Extract the [X, Y] coordinate from the center of the cell holding the provided text.  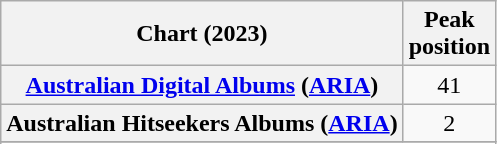
2 [449, 123]
41 [449, 85]
Australian Hitseekers Albums (ARIA) [202, 123]
Australian Digital Albums (ARIA) [202, 85]
Chart (2023) [202, 34]
Peakposition [449, 34]
